Output the [X, Y] coordinate of the center of the cell containing the given text.  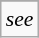
see [20, 19]
